Extract the [x, y] coordinate from the center of the cell holding the provided text.  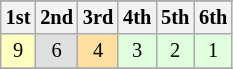
1st [18, 17]
2 [175, 51]
1 [213, 51]
3 [137, 51]
2nd [56, 17]
5th [175, 17]
6th [213, 17]
4th [137, 17]
9 [18, 51]
6 [56, 51]
4 [98, 51]
3rd [98, 17]
